Identify which cell holds the provided text, then report its (x, y) central coordinate. 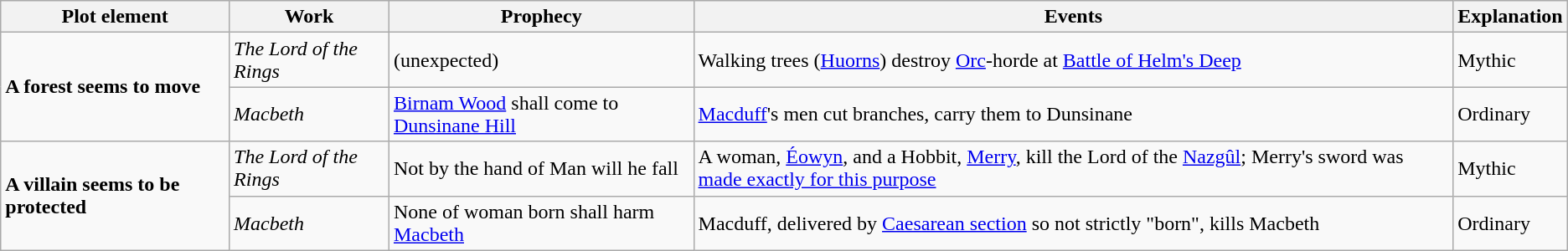
Birnam Wood shall come to Dunsinane Hill (541, 114)
Macduff, delivered by Caesarean section so not strictly "born", kills Macbeth (1074, 223)
Explanation (1511, 17)
Prophecy (541, 17)
Not by the hand of Man will he fall (541, 169)
A villain seems to be protected (116, 196)
None of woman born shall harm Macbeth (541, 223)
Work (310, 17)
A forest seems to move (116, 87)
Plot element (116, 17)
Macduff's men cut branches, carry them to Dunsinane (1074, 114)
A woman, Éowyn, and a Hobbit, Merry, kill the Lord of the Nazgûl; Merry's sword was made exactly for this purpose (1074, 169)
Events (1074, 17)
(unexpected) (541, 60)
Walking trees (Huorns) destroy Orc-horde at Battle of Helm's Deep (1074, 60)
